Provide the (X, Y) coordinate of the cell's center where the given text is located.  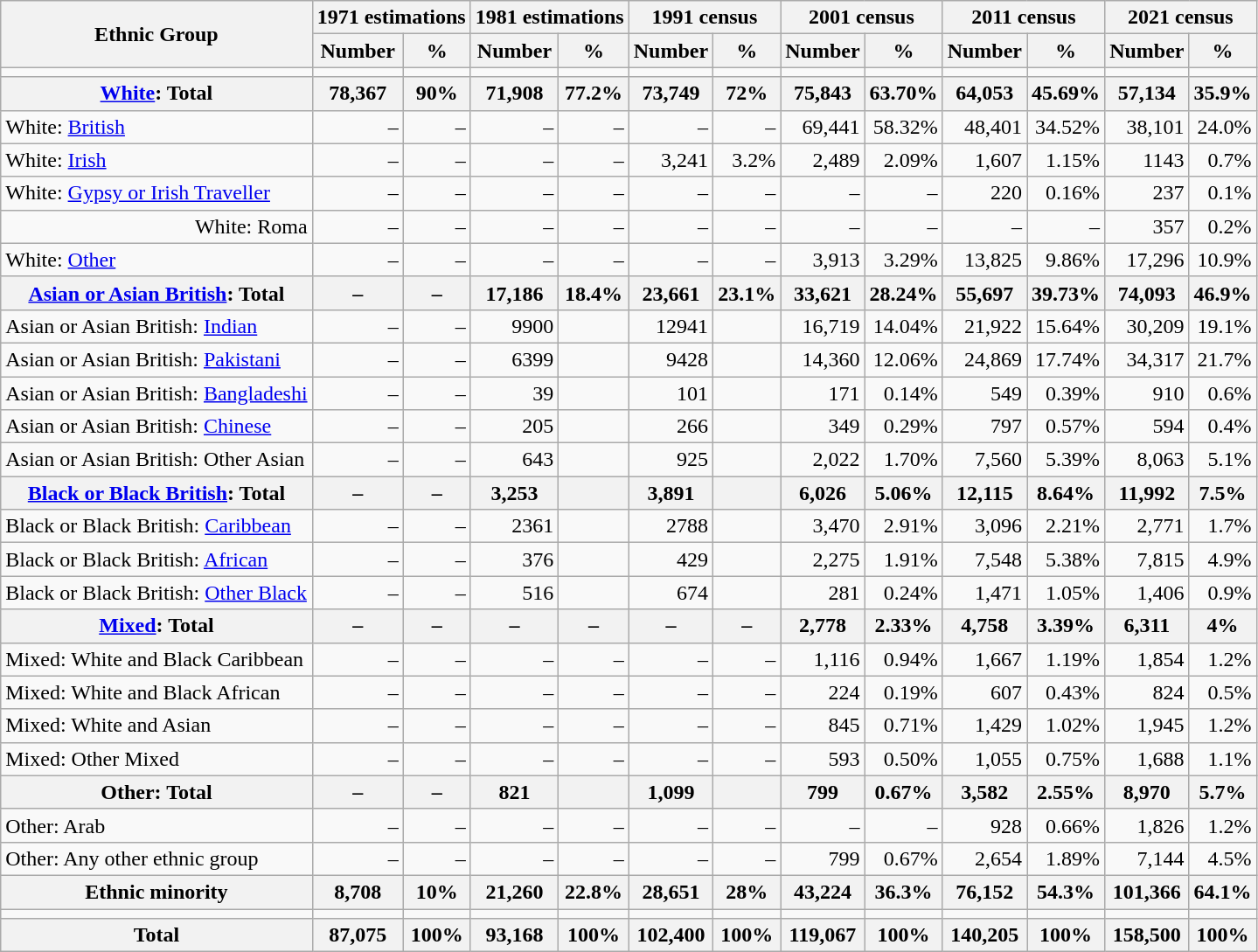
4% (1222, 626)
0.66% (1067, 825)
119,067 (823, 935)
140,205 (984, 935)
674 (671, 593)
5.39% (1067, 460)
10.9% (1222, 260)
1,471 (984, 593)
74,093 (1147, 293)
Ethnic Group (156, 34)
0.4% (1222, 427)
8.64% (1067, 493)
0.7% (1222, 160)
46.9% (1222, 293)
101 (671, 393)
1,607 (984, 160)
8,063 (1147, 460)
39 (514, 393)
15.64% (1067, 326)
0.29% (904, 427)
White: Irish (156, 160)
1143 (1147, 160)
2,275 (823, 559)
Other: Total (156, 792)
7,560 (984, 460)
824 (1147, 692)
45.69% (1067, 94)
0.1% (1222, 193)
48,401 (984, 127)
821 (514, 792)
24.0% (1222, 127)
2.91% (904, 526)
3,470 (823, 526)
2001 census (862, 17)
Mixed: Total (156, 626)
1,429 (984, 726)
75,843 (823, 94)
1991 census (705, 17)
0.50% (904, 759)
63.70% (904, 94)
Black or Black British: Total (156, 493)
4,758 (984, 626)
266 (671, 427)
1,826 (1147, 825)
2361 (514, 526)
2.09% (904, 160)
38,101 (1147, 127)
1.1% (1222, 759)
1,667 (984, 659)
158,500 (1147, 935)
22.8% (594, 892)
910 (1147, 393)
237 (1147, 193)
Black or Black British: Other Black (156, 593)
1,854 (1147, 659)
39.73% (1067, 293)
Black or Black British: African (156, 559)
3,891 (671, 493)
0.16% (1067, 193)
7,144 (1147, 858)
64,053 (984, 94)
845 (823, 726)
Mixed: White and Black African (156, 692)
23.1% (747, 293)
1,945 (1147, 726)
21.7% (1222, 359)
281 (823, 593)
3.29% (904, 260)
2.33% (904, 626)
0.2% (1222, 226)
Asian or Asian British: Total (156, 293)
1,099 (671, 792)
Other: Arab (156, 825)
3,241 (671, 160)
429 (671, 559)
7.5% (1222, 493)
Asian or Asian British: Chinese (156, 427)
2021 census (1180, 17)
2,771 (1147, 526)
16,719 (823, 326)
3,582 (984, 792)
549 (984, 393)
1.02% (1067, 726)
0.71% (904, 726)
54.3% (1067, 892)
1,116 (823, 659)
23,661 (671, 293)
64.1% (1222, 892)
3.2% (747, 160)
10% (437, 892)
925 (671, 460)
0.24% (904, 593)
928 (984, 825)
Mixed: White and Black Caribbean (156, 659)
1.15% (1067, 160)
220 (984, 193)
2,022 (823, 460)
6,026 (823, 493)
102,400 (671, 935)
Asian or Asian British: Pakistani (156, 359)
Mixed: Other Mixed (156, 759)
Asian or Asian British: Indian (156, 326)
0.57% (1067, 427)
205 (514, 427)
58.32% (904, 127)
1.7% (1222, 526)
797 (984, 427)
Asian or Asian British: Other Asian (156, 460)
1,406 (1147, 593)
0.9% (1222, 593)
17.74% (1067, 359)
White: Other (156, 260)
1.89% (1067, 858)
90% (437, 94)
0.75% (1067, 759)
30,209 (1147, 326)
0.5% (1222, 692)
35.9% (1222, 94)
376 (514, 559)
171 (823, 393)
0.6% (1222, 393)
8,708 (358, 892)
5.38% (1067, 559)
3.39% (1067, 626)
71,908 (514, 94)
1.70% (904, 460)
18.4% (594, 293)
17,186 (514, 293)
Ethnic minority (156, 892)
9900 (514, 326)
Mixed: White and Asian (156, 726)
34.52% (1067, 127)
7,815 (1147, 559)
14,360 (823, 359)
8,970 (1147, 792)
57,134 (1147, 94)
0.39% (1067, 393)
24,869 (984, 359)
1971 estimations (392, 17)
4.9% (1222, 559)
357 (1147, 226)
17,296 (1147, 260)
1.91% (904, 559)
643 (514, 460)
33,621 (823, 293)
3,913 (823, 260)
69,441 (823, 127)
3,253 (514, 493)
White: Roma (156, 226)
2788 (671, 526)
13,825 (984, 260)
0.14% (904, 393)
White: Gypsy or Irish Traveller (156, 193)
Total (156, 935)
28,651 (671, 892)
9428 (671, 359)
5.1% (1222, 460)
594 (1147, 427)
28.24% (904, 293)
2011 census (1023, 17)
7,548 (984, 559)
34,317 (1147, 359)
6399 (514, 359)
607 (984, 692)
White: British (156, 127)
12941 (671, 326)
77.2% (594, 94)
Other: Any other ethnic group (156, 858)
73,749 (671, 94)
2,778 (823, 626)
5.06% (904, 493)
4.5% (1222, 858)
28% (747, 892)
2,654 (984, 858)
72% (747, 94)
1981 estimations (549, 17)
9.86% (1067, 260)
87,075 (358, 935)
1,688 (1147, 759)
12,115 (984, 493)
0.43% (1067, 692)
14.04% (904, 326)
3,096 (984, 526)
2.55% (1067, 792)
Asian or Asian British: Bangladeshi (156, 393)
19.1% (1222, 326)
1,055 (984, 759)
2.21% (1067, 526)
78,367 (358, 94)
101,366 (1147, 892)
93,168 (514, 935)
1.19% (1067, 659)
21,922 (984, 326)
5.7% (1222, 792)
593 (823, 759)
6,311 (1147, 626)
11,992 (1147, 493)
76,152 (984, 892)
0.19% (904, 692)
224 (823, 692)
21,260 (514, 892)
White: Total (156, 94)
12.06% (904, 359)
Black or Black British: Caribbean (156, 526)
0.94% (904, 659)
55,697 (984, 293)
516 (514, 593)
36.3% (904, 892)
2,489 (823, 160)
43,224 (823, 892)
349 (823, 427)
1.05% (1067, 593)
